Scan for the cell matching the given text and deliver its [x, y] coordinate at center. 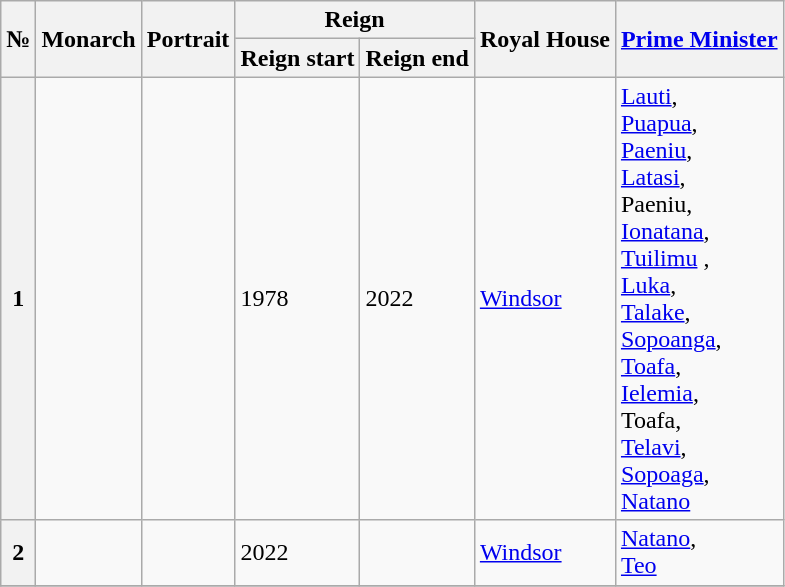
Monarch [88, 39]
Reign [354, 20]
1 [18, 298]
1978 [298, 298]
Lauti,Puapua,Paeniu,Latasi,Paeniu,Ionatana,Tuilimu ,Luka,Talake,Sopoanga,Toafa,Ielemia,Toafa,Telavi,Sopoaga,Natano [699, 298]
Portrait [188, 39]
Royal House [544, 39]
Reign end [417, 58]
Natano,Teo [699, 552]
Reign start [298, 58]
Prime Minister [699, 39]
2 [18, 552]
№ [18, 39]
